Capture the cell that displays the provided text and extract its (x, y) central coordinate. 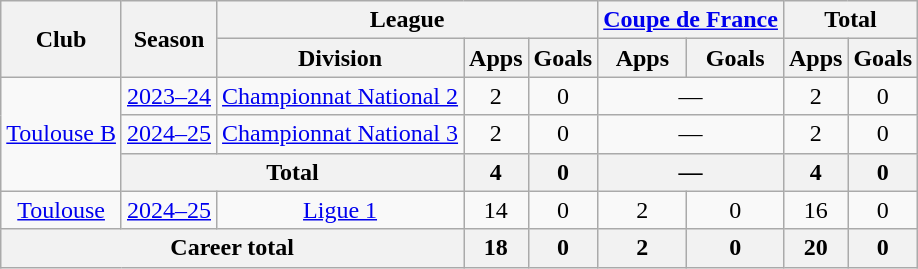
Season (168, 39)
Coupe de France (691, 20)
Toulouse B (62, 134)
Championnat National 3 (340, 134)
18 (496, 248)
Division (340, 58)
League (408, 20)
Toulouse (62, 210)
14 (496, 210)
Ligue 1 (340, 210)
Club (62, 39)
16 (815, 210)
Championnat National 2 (340, 96)
2023–24 (168, 96)
20 (815, 248)
Career total (232, 248)
